Output the (x, y) coordinate of the center of the cell containing the given text.  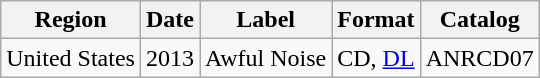
ANRCD07 (480, 58)
Region (71, 20)
Format (376, 20)
Date (170, 20)
Awful Noise (266, 58)
United States (71, 58)
2013 (170, 58)
CD, DL (376, 58)
Catalog (480, 20)
Label (266, 20)
